For the text-containing cell, return its midpoint in (X, Y) coordinate format. 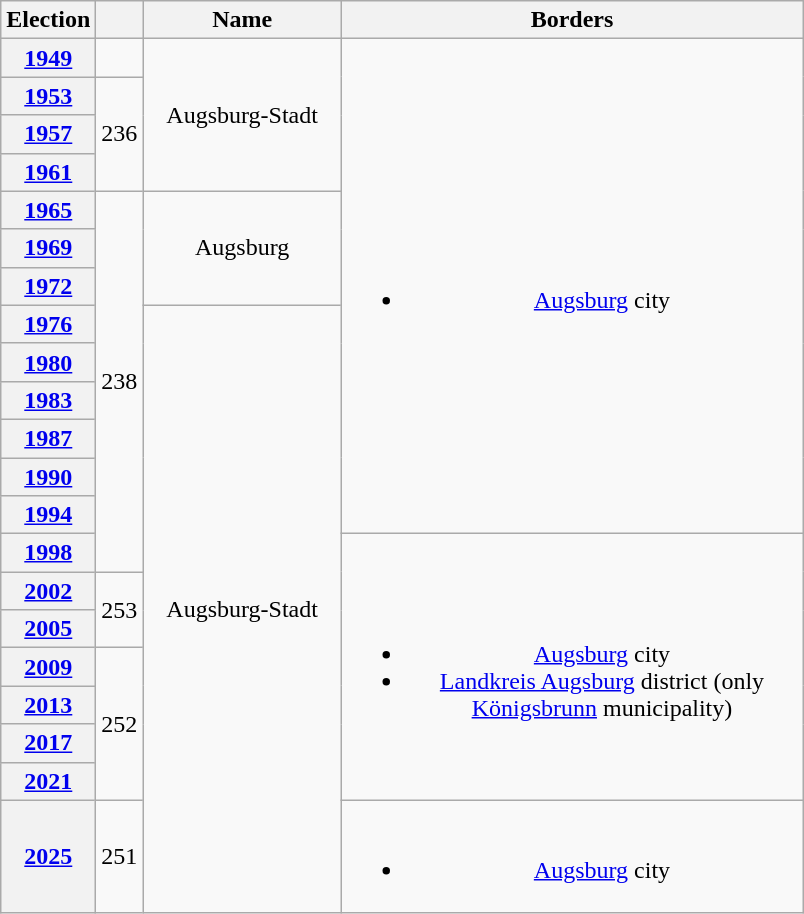
Election (48, 20)
2013 (48, 705)
1980 (48, 362)
2017 (48, 743)
252 (120, 724)
Augsburg cityLandkreis Augsburg district (only Königsbrunn municipality) (572, 667)
238 (120, 382)
1961 (48, 172)
1969 (48, 248)
Augsburg (242, 248)
2002 (48, 591)
Name (242, 20)
1953 (48, 96)
253 (120, 610)
1957 (48, 134)
1972 (48, 286)
1965 (48, 210)
Borders (572, 20)
1994 (48, 515)
2009 (48, 667)
1990 (48, 477)
2021 (48, 781)
251 (120, 856)
1976 (48, 324)
236 (120, 134)
1998 (48, 553)
2005 (48, 629)
1987 (48, 438)
2025 (48, 856)
1983 (48, 400)
1949 (48, 58)
